Capture the cell that displays the provided text and extract its [x, y] central coordinate. 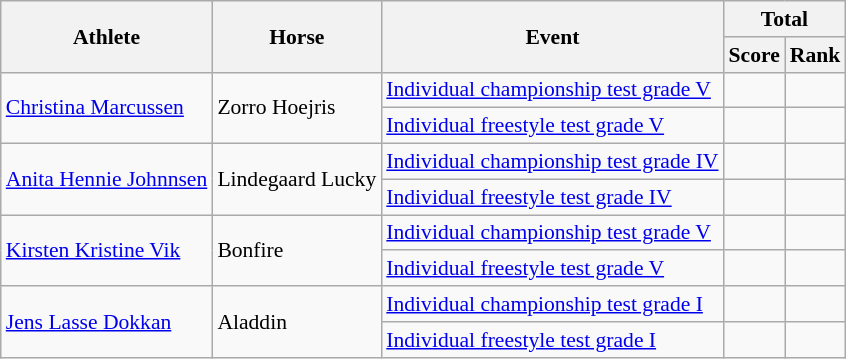
Aladdin [296, 322]
Horse [296, 36]
Event [552, 36]
Rank [816, 55]
Total [785, 19]
Kirsten Kristine Vik [107, 250]
Individual championship test grade I [552, 304]
Score [754, 55]
Lindegaard Lucky [296, 180]
Individual championship test grade IV [552, 162]
Christina Marcussen [107, 108]
Anita Hennie Johnnsen [107, 180]
Zorro Hoejris [296, 108]
Bonfire [296, 250]
Jens Lasse Dokkan [107, 322]
Individual freestyle test grade I [552, 340]
Athlete [107, 36]
Individual freestyle test grade IV [552, 197]
